Capture the cell that displays the provided text and extract its (X, Y) central coordinate. 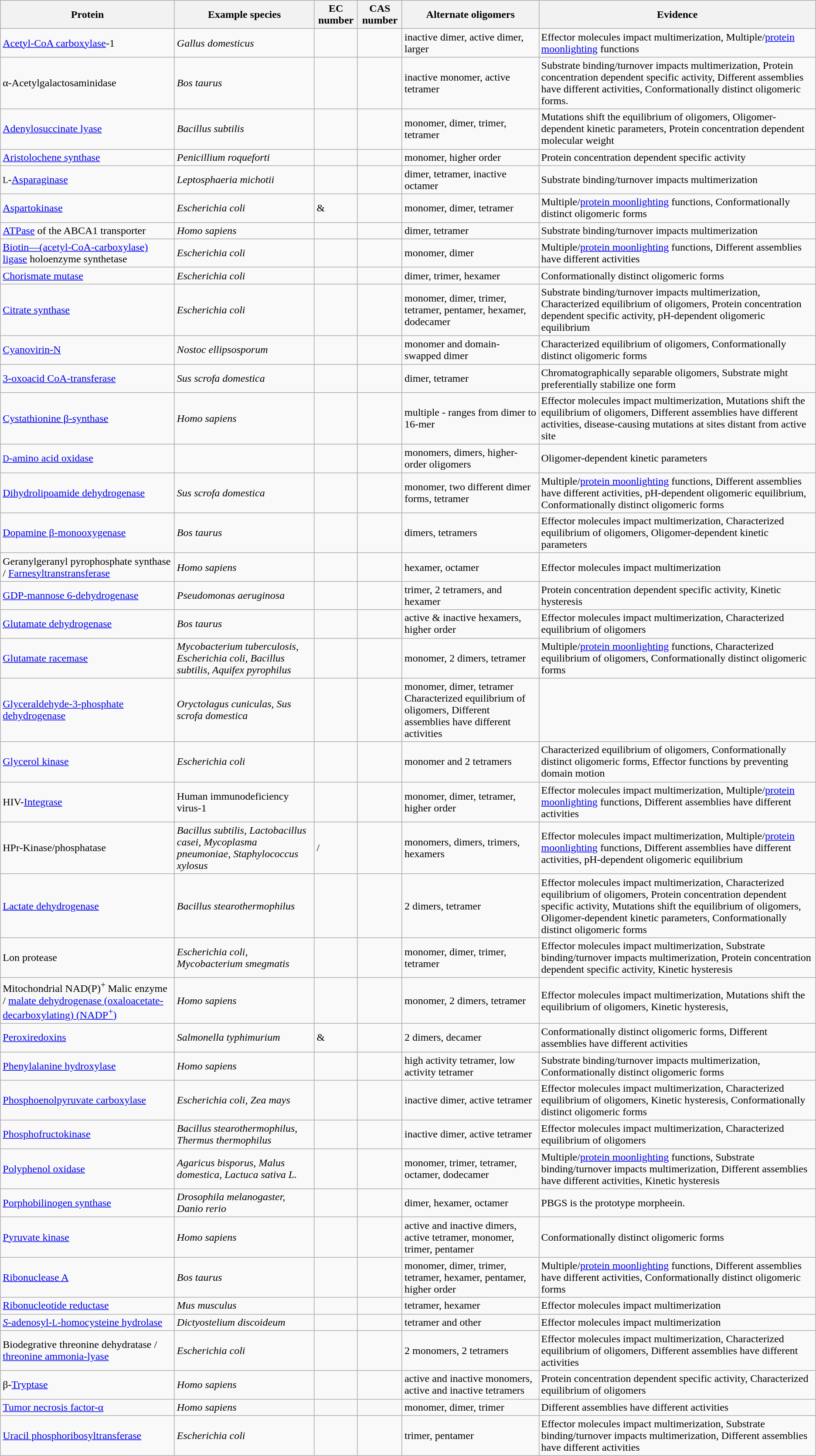
monomer and domain-swapped dimer (470, 350)
dimer, tetramer, inactive octamer (470, 180)
Mutations shift the equilibrium of oligomers, Oligomer-dependent kinetic parameters, Protein concentration dependent molecular weight (677, 129)
Oryctolagus cuniculas, Sus scrofa domestica (244, 710)
Protein concentration dependent specific activity, Characterized equilibrium of oligomers (677, 1385)
Dictyostelium discoideum (244, 1322)
Geranylgeranyl pyrophosphate synthase / Farnesyltranstransferase (88, 567)
monomer, two different dimer forms, tetramer (470, 493)
ATPase of the ABCA1 transporter (88, 231)
2 dimers, tetramer (470, 906)
Conformationally distinct oligomeric forms, Different assemblies have different activities (677, 1037)
Aristolochene synthase (88, 157)
Leptosphaeria michotii (244, 180)
S-adenosyl-L-homocysteine hydrolase (88, 1322)
Chorismate mutase (88, 275)
Mitochondrial NAD(P)+ Malic enzyme / malate dehydrogenase (oxaloacetate-decarboxylating) (NADP+) (88, 1001)
Bacillus stearothermophilus, Thermus thermophilus (244, 1135)
Mycobacterium tuberculosis, Escherichia coli, Bacillus subtilis, Aquifex pyrophilus (244, 658)
dimers, tetramers (470, 533)
Escherichia coli, Mycobacterium smegmatis (244, 957)
trimer, 2 tetramers, and hexamer (470, 595)
monomer, dimer, trimer, tetramer, pentamer, hexamer, dodecamer (470, 309)
Adenylosuccinate lyase (88, 129)
Lon protease (88, 957)
Polyphenol oxidase (88, 1169)
Penicillium roqueforti (244, 157)
Uracil phosphoribosyltransferase (88, 1436)
monomers, dimers, trimers, hexamers (470, 848)
Multiple/protein moonlighting functions, Conformationally distinct oligomeric forms (677, 208)
Mus musculus (244, 1306)
high activity tetramer, low activity tetramer (470, 1066)
2 dimers, decamer (470, 1037)
Different assemblies have different activities (677, 1407)
Glycerol kinase (88, 762)
Human immunodeficiency virus-1 (244, 802)
Cyanovirin-N (88, 350)
Substrate binding/turnover impacts multimerization, Conformationally distinct oligomeric forms (677, 1066)
Glutamate racemase (88, 658)
Evidence (677, 15)
Salmonella typhimurium (244, 1037)
Drosophila melanogaster, Danio rerio (244, 1203)
hexamer, octamer (470, 567)
Escherichia coli, Zea mays (244, 1100)
Protein concentration dependent specific activity (677, 157)
Dihydrolipoamide dehydrogenase (88, 493)
Peroxiredoxins (88, 1037)
Gallus domesticus (244, 43)
Bacillus subtilis (244, 129)
monomer, dimer, trimer (470, 1407)
HIV-Integrase (88, 802)
monomer, dimer, tetramer (470, 208)
Characterized equilibrium of oligomers, Conformationally distinct oligomeric forms (677, 350)
Glutamate dehydrogenase (88, 624)
PBGS is the prototype morpheein. (677, 1203)
Chromatographically separable oligomers, Substrate might preferentially stabilize one form (677, 378)
Nostoc ellipsosporum (244, 350)
3-oxoacid CoA-transferase (88, 378)
Pseudomonas aeruginosa (244, 595)
Phosphofructokinase (88, 1135)
Aspartokinase (88, 208)
Alternate oligomers (470, 15)
Effector molecules impact multimerization, Substrate binding/turnover impacts multimerization, Different assemblies have different activities (677, 1436)
inactive dimer, active dimer, larger (470, 43)
L-Asparaginase (88, 180)
Multiple/protein moonlighting functions, Different assemblies have different activities (677, 253)
dimer, hexamer, octamer (470, 1203)
Dopamine β-monooxygenase (88, 533)
Effector molecules impact multimerization, Mutations shift the equilibrium of oligomers, Kinetic hysteresis, (677, 1001)
Biodegrative threonine dehydratase / threonine ammonia-lyase (88, 1351)
monomer and 2 tetramers (470, 762)
Multiple/protein moonlighting functions, Different assemblies have different activities, Conformationally distinct oligomeric forms (677, 1277)
tetramer and other (470, 1322)
Example species (244, 15)
Oligomer-dependent kinetic parameters (677, 458)
Protein concentration dependent specific activity, Kinetic hysteresis (677, 595)
Bacillus subtilis, Lactobacillus casei, Mycoplasma pneumoniae, Staphylococcus xylosus (244, 848)
Protein (88, 15)
monomer, dimer, tetramer Characterized equilibrium of oligomers, Different assemblies have different activities (470, 710)
active & inactive hexamers, higher order (470, 624)
multiple - ranges from dimer to 16-mer (470, 418)
dimer, trimer, hexamer (470, 275)
α-Acetylgalactosaminidase (88, 83)
Multiple/protein moonlighting functions, Characterized equilibrium of oligomers, Conformationally distinct oligomeric forms (677, 658)
tetramer, hexamer (470, 1306)
Porphobilinogen synthase (88, 1203)
inactive monomer, active tetramer (470, 83)
monomer, dimer, trimer, tetramer, hexamer, pentamer, higher order (470, 1277)
Pyruvate kinase (88, 1237)
Agaricus bisporus, Malus domestica, Lactuca sativa L. (244, 1169)
Characterized equilibrium of oligomers, Conformationally distinct oligomeric forms, Effector functions by preventing domain motion (677, 762)
D-amino acid oxidase (88, 458)
CAS number (380, 15)
monomer, dimer (470, 253)
monomers, dimers, higher-order oligomers (470, 458)
Phenylalanine hydroxylase (88, 1066)
2 monomers, 2 tetramers (470, 1351)
Effector molecules impact multimerization, Multiple/protein moonlighting functions (677, 43)
Lactate dehydrogenase (88, 906)
Cystathionine β-synthase (88, 418)
EC number (336, 15)
monomer, trimer, tetramer, octamer, dodecamer (470, 1169)
GDP-mannose 6-dehydrogenase (88, 595)
Effector molecules impact multimerization, Characterized equilibrium of oligomers, Oligomer-dependent kinetic parameters (677, 533)
Biotin—(acetyl-CoA-carboxylase) ligase holoenzyme synthetase (88, 253)
Ribonuclease A (88, 1277)
monomer, dimer, tetramer, higher order (470, 802)
Effector molecules impact multimerization, Characterized equilibrium of oligomers, Different assemblies have different activities (677, 1351)
Citrate synthase (88, 309)
Tumor necrosis factor-α (88, 1407)
active and inactive dimers, active tetramer, monomer, trimer, pentamer (470, 1237)
Effector molecules impact multimerization, Characterized equilibrium of oligomers, Kinetic hysteresis, Conformationally distinct oligomeric forms (677, 1100)
Effector molecules impact multimerization, Multiple/protein moonlighting functions, Different assemblies have different activities (677, 802)
monomer, higher order (470, 157)
Phosphoenolpyruvate carboxylase (88, 1100)
HPr-Kinase/phosphatase (88, 848)
Glyceraldehyde-3-phosphate dehydrogenase (88, 710)
Bacillus stearothermophilus (244, 906)
Acetyl-CoA carboxylase-1 (88, 43)
trimer, pentamer (470, 1436)
/ (336, 848)
β-Tryptase (88, 1385)
Ribonucleotide reductase (88, 1306)
active and inactive monomers, active and inactive tetramers (470, 1385)
